Return (x, y) of the center of cell containing provided text 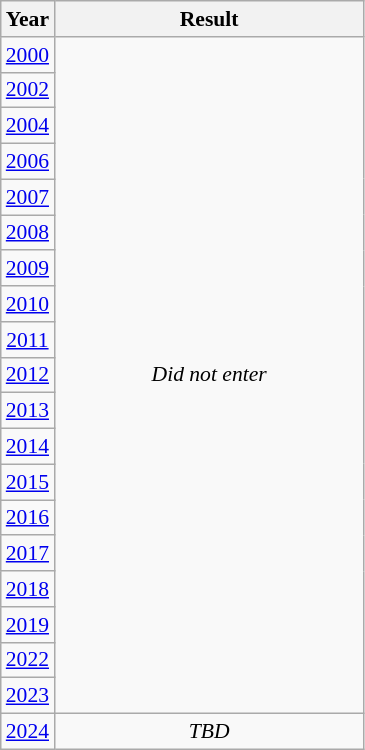
2024 (28, 732)
Did not enter (209, 376)
2015 (28, 482)
Year (28, 19)
2008 (28, 233)
2013 (28, 411)
2018 (28, 589)
2010 (28, 304)
2012 (28, 375)
2002 (28, 90)
2016 (28, 518)
2019 (28, 625)
2006 (28, 162)
2022 (28, 660)
2004 (28, 126)
Result (209, 19)
2000 (28, 55)
2009 (28, 269)
2011 (28, 340)
2017 (28, 554)
2007 (28, 197)
2014 (28, 447)
2023 (28, 696)
TBD (209, 732)
